Return the (X, Y) coordinate for the center point of the cell that contains the specified text.  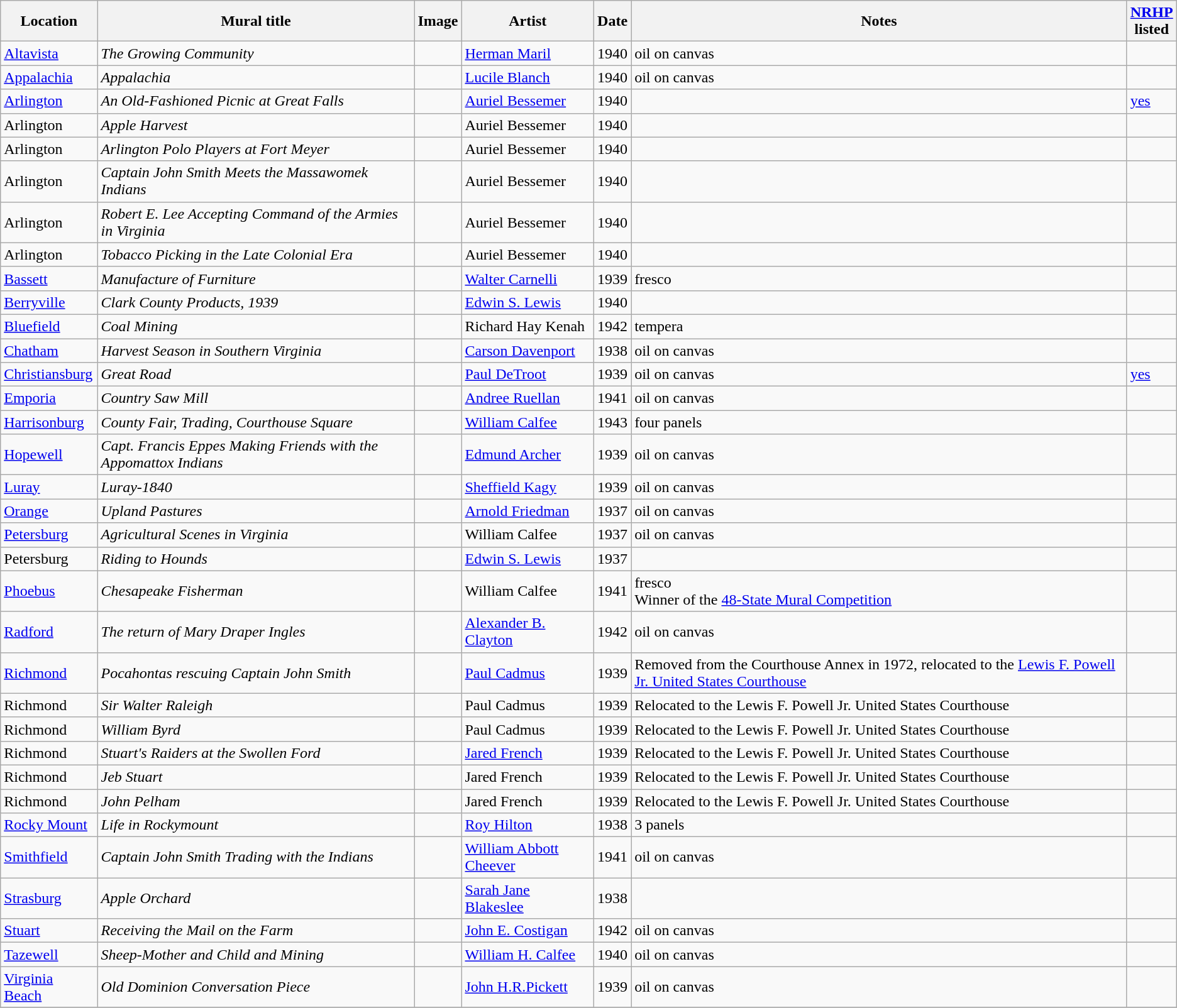
Harvest Season in Southern Virginia (256, 350)
Mural title (256, 21)
Removed from the Courthouse Annex in 1972, relocated to the Lewis F. Powell Jr. United States Courthouse (879, 672)
Pocahontas rescuing Captain John Smith (256, 672)
William Abbott Cheever (528, 857)
Sarah Jane Blakeslee (528, 899)
Jeb Stuart (256, 777)
Date (612, 21)
Sir Walter Raleigh (256, 705)
Receiving the Mail on the Farm (256, 931)
NRHPlisted (1152, 21)
Apple Harvest (256, 125)
Carson Davenport (528, 350)
Riding to Hounds (256, 559)
Luray (49, 487)
Coal Mining (256, 326)
Upland Pastures (256, 511)
tempera (879, 326)
Radford (49, 632)
Orange (49, 511)
Clark County Products, 1939 (256, 302)
Chesapeake Fisherman (256, 591)
Altavista (49, 53)
Bassett (49, 278)
Notes (879, 21)
Captain John Smith Trading with the Indians (256, 857)
Bluefield (49, 326)
Life in Rockymount (256, 825)
3 panels (879, 825)
Alexander B. Clayton (528, 632)
Phoebus (49, 591)
Agricultural Scenes in Virginia (256, 535)
Roy Hilton (528, 825)
Old Dominion Conversation Piece (256, 987)
1943 (612, 422)
Sheep-Mother and Child and Mining (256, 955)
Sheffield Kagy (528, 487)
The return of Mary Draper Ingles (256, 632)
Apple Orchard (256, 899)
Hopewell (49, 455)
Richard Hay Kenah (528, 326)
Virginia Beach (49, 987)
four panels (879, 422)
Chatham (49, 350)
Harrisonburg (49, 422)
Lucile Blanch (528, 77)
The Growing Community (256, 53)
William Byrd (256, 729)
Luray-1840 (256, 487)
Strasburg (49, 899)
Arlington Polo Players at Fort Meyer (256, 149)
Tobacco Picking in the Late Colonial Era (256, 255)
Great Road (256, 375)
Arnold Friedman (528, 511)
Berryville (49, 302)
Christiansburg (49, 375)
Stuart's Raiders at the Swollen Ford (256, 753)
Artist (528, 21)
Paul DeTroot (528, 375)
John E. Costigan (528, 931)
Herman Maril (528, 53)
Smithfield (49, 857)
Stuart (49, 931)
Andree Ruellan (528, 398)
County Fair, Trading, Courthouse Square (256, 422)
Robert E. Lee Accepting Command of the Armies in Virginia (256, 222)
frescoWinner of the 48-State Mural Competition (879, 591)
Edmund Archer (528, 455)
fresco (879, 278)
Country Saw Mill (256, 398)
Captain John Smith Meets the Massawomek Indians (256, 181)
Rocky Mount (49, 825)
John H.R.Pickett (528, 987)
Location (49, 21)
Tazewell (49, 955)
Image (438, 21)
Emporia (49, 398)
An Old-Fashioned Picnic at Great Falls (256, 101)
John Pelham (256, 801)
Manufacture of Furniture (256, 278)
Capt. Francis Eppes Making Friends with the Appomattox Indians (256, 455)
William H. Calfee (528, 955)
Walter Carnelli (528, 278)
